Capture the cell that displays the provided text and extract its [X, Y] central coordinate. 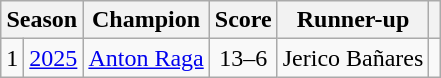
Runner-up [353, 20]
13–6 [243, 58]
Season [42, 20]
Jerico Bañares [353, 58]
Score [243, 20]
Champion [146, 20]
2025 [54, 58]
1 [12, 58]
Anton Raga [146, 58]
